Determine the [x, y] coordinate at the center of the cell enclosing the given text.  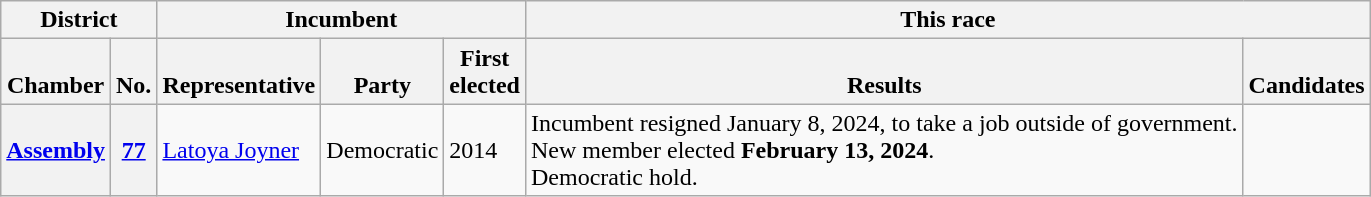
This race [948, 20]
Assembly [56, 150]
Incumbent resigned January 8, 2024, to take a job outside of government.New member elected February 13, 2024.Democratic hold. [884, 150]
77 [133, 150]
District [79, 20]
Incumbent [342, 20]
Chamber [56, 72]
No. [133, 72]
Party [382, 72]
Candidates [1306, 72]
Representative [239, 72]
Firstelected [485, 72]
Democratic [382, 150]
2014 [485, 150]
Results [884, 72]
Latoya Joyner [239, 150]
